Extract the (X, Y) coordinate from the center of the cell holding the provided text.  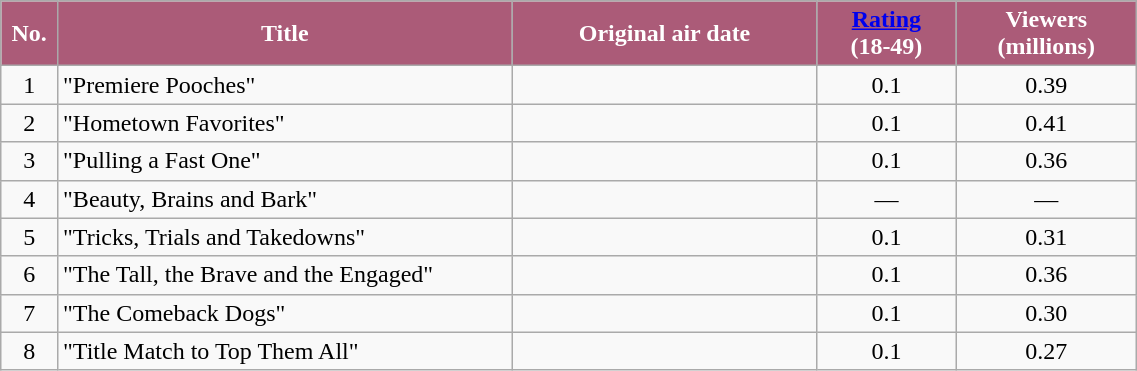
6 (30, 275)
8 (30, 351)
Rating(18-49) (886, 34)
4 (30, 199)
5 (30, 237)
1 (30, 85)
"Title Match to Top Them All" (285, 351)
2 (30, 123)
"Premiere Pooches" (285, 85)
7 (30, 313)
0.39 (1046, 85)
3 (30, 161)
"Beauty, Brains and Bark" (285, 199)
0.31 (1046, 237)
Viewers(millions) (1046, 34)
No. (30, 34)
"Hometown Favorites" (285, 123)
0.41 (1046, 123)
"Pulling a Fast One" (285, 161)
0.27 (1046, 351)
"The Tall, the Brave and the Engaged" (285, 275)
Title (285, 34)
"Tricks, Trials and Takedowns" (285, 237)
0.30 (1046, 313)
Original air date (664, 34)
"The Comeback Dogs" (285, 313)
